Return the [x, y] coordinate for the center point of the cell that contains the specified text.  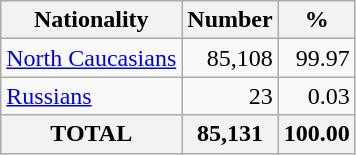
TOTAL [92, 134]
85,131 [230, 134]
100.00 [316, 134]
North Caucasians [92, 58]
Russians [92, 96]
23 [230, 96]
0.03 [316, 96]
99.97 [316, 58]
Nationality [92, 20]
Number [230, 20]
% [316, 20]
85,108 [230, 58]
